Locate the cell with the specified text and output its [X, Y] center coordinate. 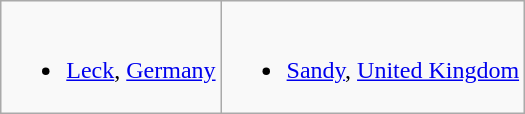
Leck, Germany [111, 58]
Sandy, United Kingdom [373, 58]
